Return (X, Y) of the center of cell containing provided text 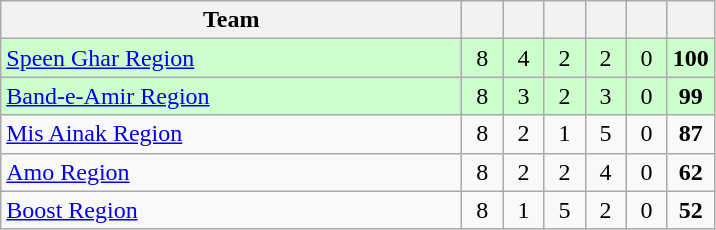
Boost Region (232, 210)
Team (232, 20)
87 (690, 134)
Mis Ainak Region (232, 134)
52 (690, 210)
Speen Ghar Region (232, 58)
Amo Region (232, 172)
Band-e-Amir Region (232, 96)
100 (690, 58)
62 (690, 172)
99 (690, 96)
